Return [x, y] of the center of cell containing provided text 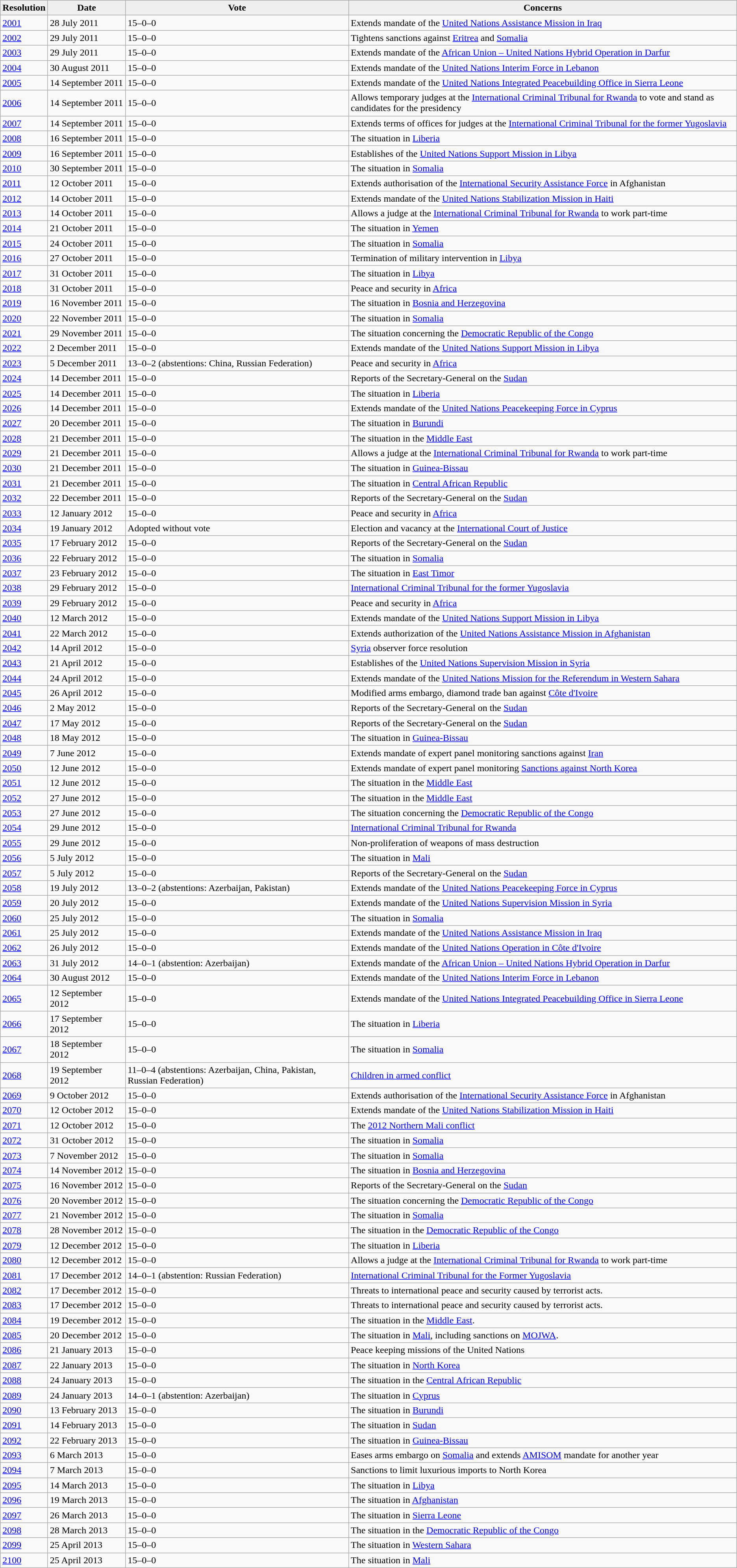
Modified arms embargo, diamond trade ban against Côte d'Ivoire [543, 693]
2055 [24, 843]
30 September 2011 [87, 168]
23 February 2012 [87, 573]
Vote [237, 8]
Extends authorization of the United Nations Assistance Mission in Afghanistan [543, 633]
2014 [24, 228]
7 November 2012 [87, 1155]
12 March 2012 [87, 618]
2051 [24, 783]
International Criminal Tribunal for the former Yugoslavia [543, 588]
2084 [24, 1320]
Adopted without vote [237, 528]
Concerns [543, 8]
2067 [24, 1049]
Non-proliferation of weapons of mass destruction [543, 843]
2020 [24, 318]
17 September 2012 [87, 1024]
19 July 2012 [87, 888]
2060 [24, 918]
17 February 2012 [87, 543]
2004 [24, 68]
24 October 2011 [87, 243]
2031 [24, 483]
2100 [24, 1560]
2002 [24, 38]
The situation in North Korea [543, 1365]
The situation in Sierra Leone [543, 1515]
2053 [24, 813]
19 September 2012 [87, 1075]
2045 [24, 693]
2058 [24, 888]
2035 [24, 543]
30 August 2012 [87, 978]
21 January 2013 [87, 1350]
14 March 2013 [87, 1485]
2042 [24, 648]
18 May 2012 [87, 738]
2019 [24, 303]
2081 [24, 1275]
Extends mandate of the United Nations Operation in Côte d'Ivoire [543, 948]
2016 [24, 258]
12 September 2012 [87, 998]
2044 [24, 678]
Children in armed conflict [543, 1075]
2036 [24, 558]
18 September 2012 [87, 1049]
2065 [24, 998]
14–0–1 (abstention: Russian Federation) [237, 1275]
The 2012 Northern Mali conflict [543, 1125]
21 October 2011 [87, 228]
Peace keeping missions of the United Nations [543, 1350]
2076 [24, 1200]
2056 [24, 858]
13 February 2013 [87, 1410]
2070 [24, 1110]
Sanctions to limit luxurious imports to North Korea [543, 1470]
Date [87, 8]
2015 [24, 243]
2041 [24, 633]
2026 [24, 408]
2008 [24, 138]
2091 [24, 1425]
2071 [24, 1125]
5 December 2011 [87, 363]
13–0–2 (abstentions: Azerbaijan, Pakistan) [237, 888]
20 November 2012 [87, 1200]
2050 [24, 768]
Syria observer force resolution [543, 648]
Extends mandate of the United Nations Mission for the Referendum in Western Sahara [543, 678]
2073 [24, 1155]
11–0–4 (abstentions: Azerbaijan, China, Pakistan, Russian Federation) [237, 1075]
29 November 2011 [87, 333]
2054 [24, 828]
31 October 2012 [87, 1140]
The situation in Western Sahara [543, 1545]
2093 [24, 1455]
2001 [24, 23]
2007 [24, 123]
24 April 2012 [87, 678]
14 April 2012 [87, 648]
2011 [24, 183]
Extends mandate of expert panel monitoring sanctions against Iran [543, 753]
2049 [24, 753]
Election and vacancy at the International Court of Justice [543, 528]
2085 [24, 1335]
International Criminal Tribunal for Rwanda [543, 828]
21 November 2012 [87, 1215]
2089 [24, 1395]
2025 [24, 393]
19 March 2013 [87, 1500]
2079 [24, 1245]
2057 [24, 873]
2094 [24, 1470]
2095 [24, 1485]
Eases arms embargo on Somalia and extends AMISOM mandate for another year [543, 1455]
14 November 2012 [87, 1170]
Tightens sanctions against Eritrea and Somalia [543, 38]
2087 [24, 1365]
The situation in Yemen [543, 228]
28 July 2011 [87, 23]
20 July 2012 [87, 903]
2072 [24, 1140]
16 November 2011 [87, 303]
16 November 2012 [87, 1185]
22 January 2013 [87, 1365]
Establishes of the United Nations Support Mission in Libya [543, 153]
2075 [24, 1185]
2039 [24, 603]
2074 [24, 1170]
22 February 2012 [87, 558]
2048 [24, 738]
2083 [24, 1305]
2003 [24, 53]
2017 [24, 273]
20 December 2011 [87, 423]
20 December 2012 [87, 1335]
2037 [24, 573]
26 March 2013 [87, 1515]
26 April 2012 [87, 693]
2059 [24, 903]
2022 [24, 348]
28 November 2012 [87, 1230]
2029 [24, 453]
2064 [24, 978]
2096 [24, 1500]
The situation in Mali, including sanctions on MOJWA. [543, 1335]
Extends mandate of expert panel monitoring Sanctions against North Korea [543, 768]
Allows temporary judges at the International Criminal Tribunal for Rwanda to vote and stand as candidates for the presidency [543, 103]
19 January 2012 [87, 528]
22 March 2012 [87, 633]
2040 [24, 618]
International Criminal Tribunal for the Former Yugoslavia [543, 1275]
2009 [24, 153]
The situation in Sudan [543, 1425]
2012 [24, 198]
2047 [24, 723]
7 March 2013 [87, 1470]
2052 [24, 798]
12 October 2011 [87, 183]
22 November 2011 [87, 318]
Resolution [24, 8]
2030 [24, 468]
22 February 2013 [87, 1440]
27 October 2011 [87, 258]
2 December 2011 [87, 348]
2027 [24, 423]
30 August 2011 [87, 68]
9 October 2012 [87, 1095]
31 July 2012 [87, 963]
2068 [24, 1075]
Establishes of the United Nations Supervision Mission in Syria [543, 663]
2013 [24, 213]
21 April 2012 [87, 663]
2066 [24, 1024]
2038 [24, 588]
19 December 2012 [87, 1320]
2034 [24, 528]
2063 [24, 963]
2043 [24, 663]
2062 [24, 948]
2005 [24, 83]
13–0–2 (abstentions: China, Russian Federation) [237, 363]
2080 [24, 1260]
22 December 2011 [87, 498]
Extends terms of offices for judges at the International Criminal Tribunal for the former Yugoslavia [543, 123]
2023 [24, 363]
2069 [24, 1095]
14 February 2013 [87, 1425]
7 June 2012 [87, 753]
2098 [24, 1530]
The situation in Afghanistan [543, 1500]
12 January 2012 [87, 513]
2032 [24, 498]
28 March 2013 [87, 1530]
The situation in Central African Republic [543, 483]
2006 [24, 103]
2088 [24, 1380]
2024 [24, 378]
2078 [24, 1230]
2099 [24, 1545]
2028 [24, 438]
17 May 2012 [87, 723]
2018 [24, 288]
2082 [24, 1290]
2061 [24, 933]
2092 [24, 1440]
2010 [24, 168]
2077 [24, 1215]
The situation in East Timor [543, 573]
2021 [24, 333]
The situation in Cyprus [543, 1395]
2046 [24, 708]
2097 [24, 1515]
2033 [24, 513]
Termination of military intervention in Libya [543, 258]
6 March 2013 [87, 1455]
The situation in the Central African Republic [543, 1380]
Extends mandate of the United Nations Supervision Mission in Syria [543, 903]
26 July 2012 [87, 948]
2086 [24, 1350]
2090 [24, 1410]
2 May 2012 [87, 708]
The situation in the Middle East. [543, 1320]
